Scan for the cell matching the given text and deliver its [x, y] coordinate at center. 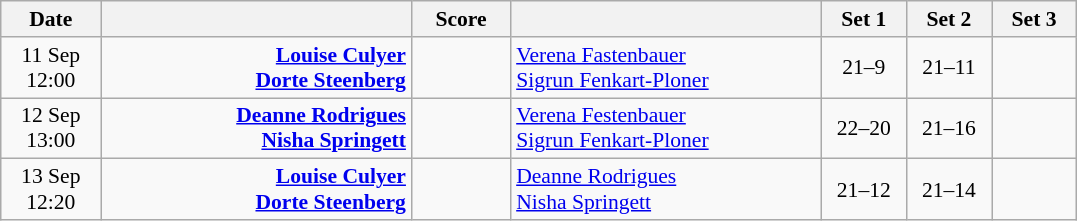
12 Sep13:00 [51, 128]
Set 2 [948, 19]
21–11 [948, 68]
13 Sep12:20 [51, 190]
21–9 [864, 68]
21–14 [948, 190]
Date [51, 19]
Set 3 [1034, 19]
21–16 [948, 128]
Set 1 [864, 19]
Verena Festenbauer Sigrun Fenkart-Ploner [666, 128]
22–20 [864, 128]
21–12 [864, 190]
Score [461, 19]
Verena Fastenbauer Sigrun Fenkart-Ploner [666, 68]
11 Sep12:00 [51, 68]
